Scan for the cell matching the given text and deliver its (X, Y) coordinate at center. 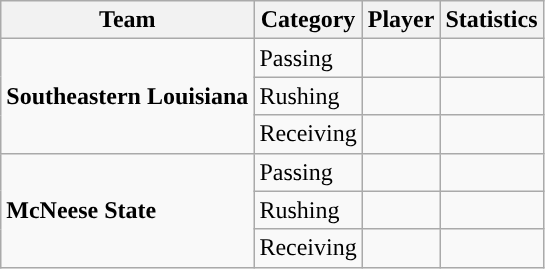
Team (128, 20)
McNeese State (128, 210)
Player (401, 20)
Southeastern Louisiana (128, 96)
Statistics (492, 20)
Category (308, 20)
